Identify which cell holds the provided text, then report its (X, Y) central coordinate. 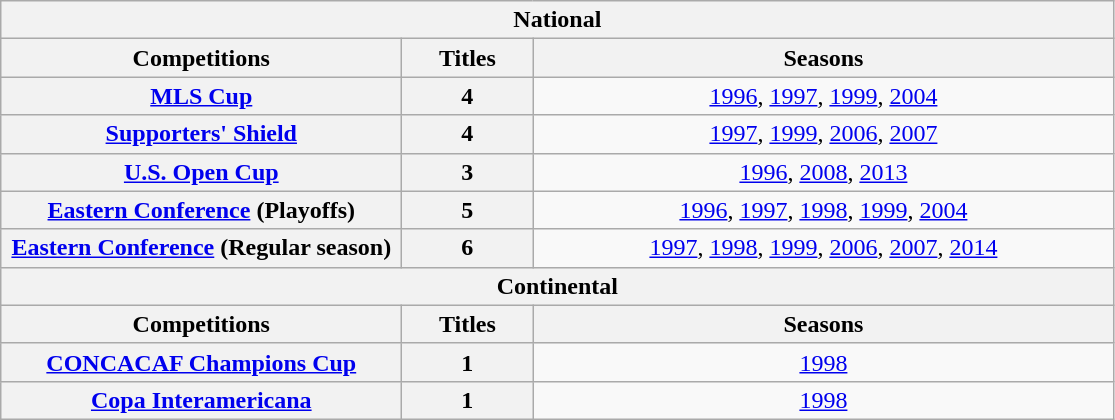
Eastern Conference (Playoffs) (202, 210)
1996, 1997, 1999, 2004 (824, 96)
MLS Cup (202, 96)
Copa Interamericana (202, 400)
1996, 2008, 2013 (824, 172)
Eastern Conference (Regular season) (202, 248)
6 (468, 248)
3 (468, 172)
Supporters' Shield (202, 134)
Continental (558, 286)
National (558, 20)
1996, 1997, 1998, 1999, 2004 (824, 210)
5 (468, 210)
1997, 1998, 1999, 2006, 2007, 2014 (824, 248)
U.S. Open Cup (202, 172)
CONCACAF Champions Cup (202, 362)
1997, 1999, 2006, 2007 (824, 134)
